Provide the (X, Y) coordinate of the cell's center where the given text is located.  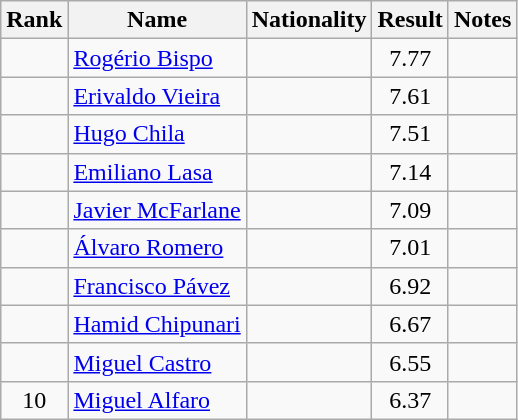
Miguel Castro (157, 362)
Name (157, 20)
7.14 (410, 172)
7.09 (410, 210)
Javier McFarlane (157, 210)
7.77 (410, 58)
7.61 (410, 96)
Francisco Pávez (157, 286)
Nationality (309, 20)
6.55 (410, 362)
Result (410, 20)
6.92 (410, 286)
7.01 (410, 248)
Erivaldo Vieira (157, 96)
6.37 (410, 400)
Rogério Bispo (157, 58)
Álvaro Romero (157, 248)
Hamid Chipunari (157, 324)
Miguel Alfaro (157, 400)
Notes (482, 20)
7.51 (410, 134)
Hugo Chila (157, 134)
Rank (34, 20)
Emiliano Lasa (157, 172)
6.67 (410, 324)
10 (34, 400)
